Pinpoint the cell where the given text exists, returning its [X, Y] midpoint coordinate. 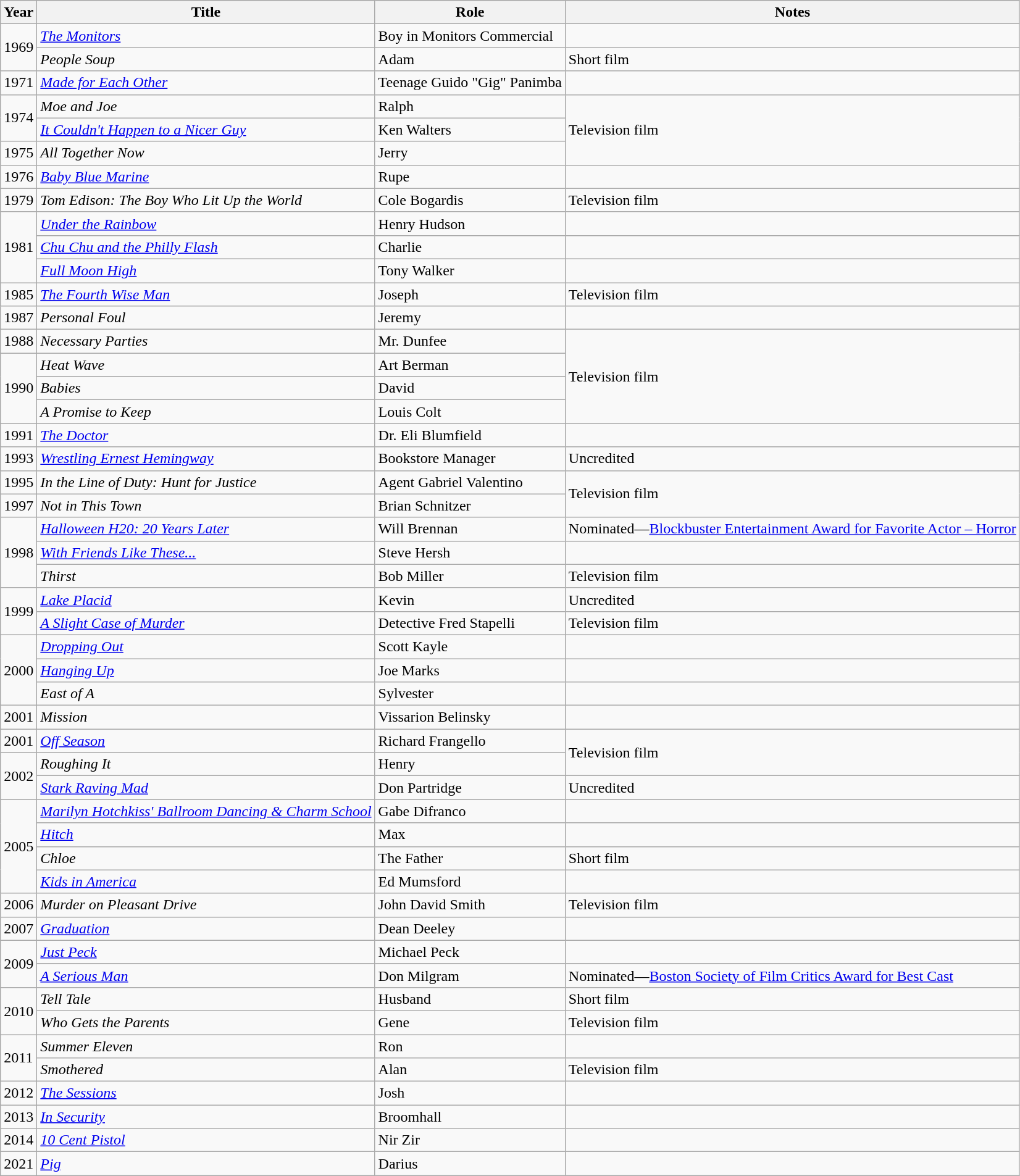
2010 [19, 1011]
The Fourth Wise Man [206, 294]
A Serious Man [206, 975]
Art Berman [470, 365]
2021 [19, 1164]
2011 [19, 1058]
In the Line of Duty: Hunt for Justice [206, 482]
The Monitors [206, 36]
Year [19, 12]
Just Peck [206, 952]
1999 [19, 611]
1969 [19, 48]
John David Smith [470, 905]
Summer Eleven [206, 1046]
2006 [19, 905]
Jeremy [470, 318]
1975 [19, 153]
Max [470, 835]
1985 [19, 294]
Broomhall [470, 1117]
Tom Edison: The Boy Who Lit Up the World [206, 200]
Babies [206, 388]
Chloe [206, 858]
In Security [206, 1117]
Mr. Dunfee [470, 341]
Not in This Town [206, 506]
Graduation [206, 928]
Under the Rainbow [206, 223]
Roughing It [206, 764]
Thirst [206, 576]
Ed Mumsford [470, 882]
1981 [19, 247]
Nir Zir [470, 1140]
Tell Tale [206, 999]
Dropping Out [206, 646]
2007 [19, 928]
Gene [470, 1022]
2005 [19, 846]
2000 [19, 670]
Jerry [470, 153]
Alan [470, 1070]
Dean Deeley [470, 928]
Josh [470, 1093]
Ralph [470, 106]
The Doctor [206, 435]
Tony Walker [470, 270]
Smothered [206, 1070]
Will Brennan [470, 529]
1998 [19, 553]
1988 [19, 341]
10 Cent Pistol [206, 1140]
Off Season [206, 741]
Necessary Parties [206, 341]
Dr. Eli Blumfield [470, 435]
1997 [19, 506]
2002 [19, 776]
Darius [470, 1164]
The Father [470, 858]
1987 [19, 318]
Role [470, 12]
The Sessions [206, 1093]
Adam [470, 59]
Marilyn Hotchkiss' Ballroom Dancing & Charm School [206, 811]
1971 [19, 83]
Steve Hersh [470, 553]
David [470, 388]
People Soup [206, 59]
Teenage Guido "Gig" Panimba [470, 83]
Kevin [470, 599]
A Slight Case of Murder [206, 623]
Wrestling Ernest Hemingway [206, 459]
Bob Miller [470, 576]
Vissarion Belinsky [470, 717]
1974 [19, 118]
Chu Chu and the Philly Flash [206, 247]
Husband [470, 999]
East of A [206, 694]
Boy in Monitors Commercial [470, 36]
2009 [19, 964]
Who Gets the Parents [206, 1022]
Charlie [470, 247]
Cole Bogardis [470, 200]
Baby Blue Marine [206, 177]
Hanging Up [206, 670]
Rupe [470, 177]
Hitch [206, 835]
Kids in America [206, 882]
Full Moon High [206, 270]
Halloween H20: 20 Years Later [206, 529]
Scott Kayle [470, 646]
1979 [19, 200]
Heat Wave [206, 365]
1976 [19, 177]
All Together Now [206, 153]
Brian Schnitzer [470, 506]
1990 [19, 388]
Don Milgram [470, 975]
1993 [19, 459]
Nominated—Boston Society of Film Critics Award for Best Cast [792, 975]
Title [206, 12]
Agent Gabriel Valentino [470, 482]
Mission [206, 717]
Lake Placid [206, 599]
Michael Peck [470, 952]
Ron [470, 1046]
Henry Hudson [470, 223]
Murder on Pleasant Drive [206, 905]
Made for Each Other [206, 83]
Sylvester [470, 694]
1995 [19, 482]
Richard Frangello [470, 741]
Moe and Joe [206, 106]
2012 [19, 1093]
It Couldn't Happen to a Nicer Guy [206, 130]
Notes [792, 12]
Detective Fred Stapelli [470, 623]
Gabe Difranco [470, 811]
Louis Colt [470, 412]
Stark Raving Mad [206, 788]
2014 [19, 1140]
1991 [19, 435]
Personal Foul [206, 318]
Don Partridge [470, 788]
Bookstore Manager [470, 459]
Nominated—Blockbuster Entertainment Award for Favorite Actor – Horror [792, 529]
Joseph [470, 294]
With Friends Like These... [206, 553]
Joe Marks [470, 670]
A Promise to Keep [206, 412]
Henry [470, 764]
2013 [19, 1117]
Ken Walters [470, 130]
Pig [206, 1164]
